Return [x, y] of the center of cell containing provided text 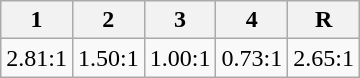
2.81:1 [37, 58]
1.00:1 [180, 58]
3 [180, 20]
2 [108, 20]
0.73:1 [252, 58]
4 [252, 20]
2.65:1 [324, 58]
1.50:1 [108, 58]
R [324, 20]
1 [37, 20]
